Locate the cell with the specified text and output its (X, Y) center coordinate. 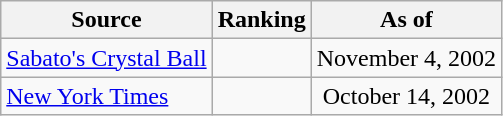
Ranking (262, 20)
November 4, 2002 (406, 58)
New York Times (106, 96)
October 14, 2002 (406, 96)
As of (406, 20)
Sabato's Crystal Ball (106, 58)
Source (106, 20)
